Locate the cell with the specified text and output its [x, y] center coordinate. 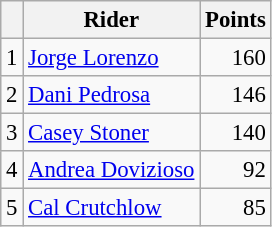
Cal Crutchlow [112, 208]
85 [236, 208]
Points [236, 20]
Jorge Lorenzo [112, 58]
Dani Pedrosa [112, 95]
2 [12, 95]
Casey Stoner [112, 133]
Andrea Dovizioso [112, 170]
4 [12, 170]
140 [236, 133]
Rider [112, 20]
146 [236, 95]
160 [236, 58]
5 [12, 208]
3 [12, 133]
92 [236, 170]
1 [12, 58]
